Search for the cell housing the specified text and yield its (x, y) center coordinate. 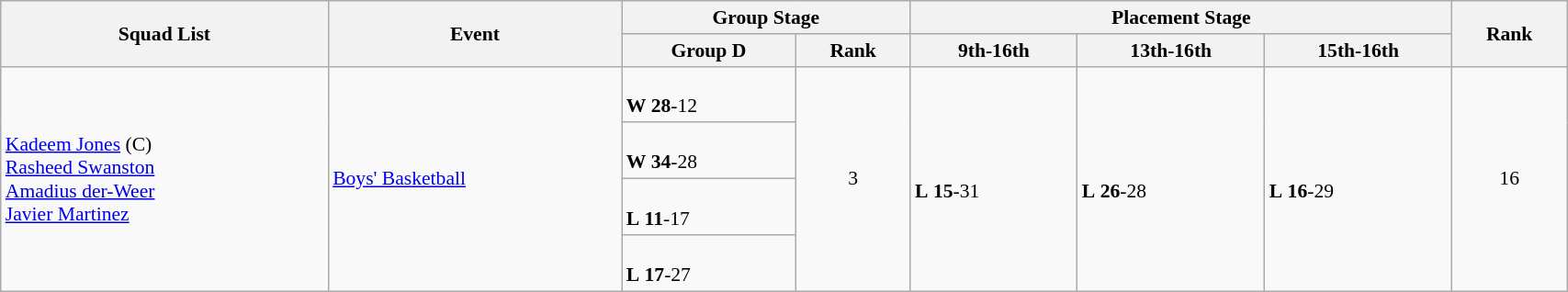
9th-16th (994, 51)
Group Stage (766, 17)
Placement Stage (1181, 17)
Squad List (164, 33)
16 (1510, 178)
Group D (709, 51)
Boys' Basketball (475, 178)
L 16-29 (1359, 178)
L 17-27 (709, 263)
15th-16th (1359, 51)
Kadeem Jones (C)Rasheed SwanstonAmadius der-WeerJavier Martinez (164, 178)
W 34-28 (709, 151)
L 15-31 (994, 178)
L 26-28 (1171, 178)
W 28-12 (709, 94)
13th-16th (1171, 51)
Event (475, 33)
L 11-17 (709, 208)
3 (852, 178)
